Find where the given text appears and provide that cell's center as [x, y] coordinate. 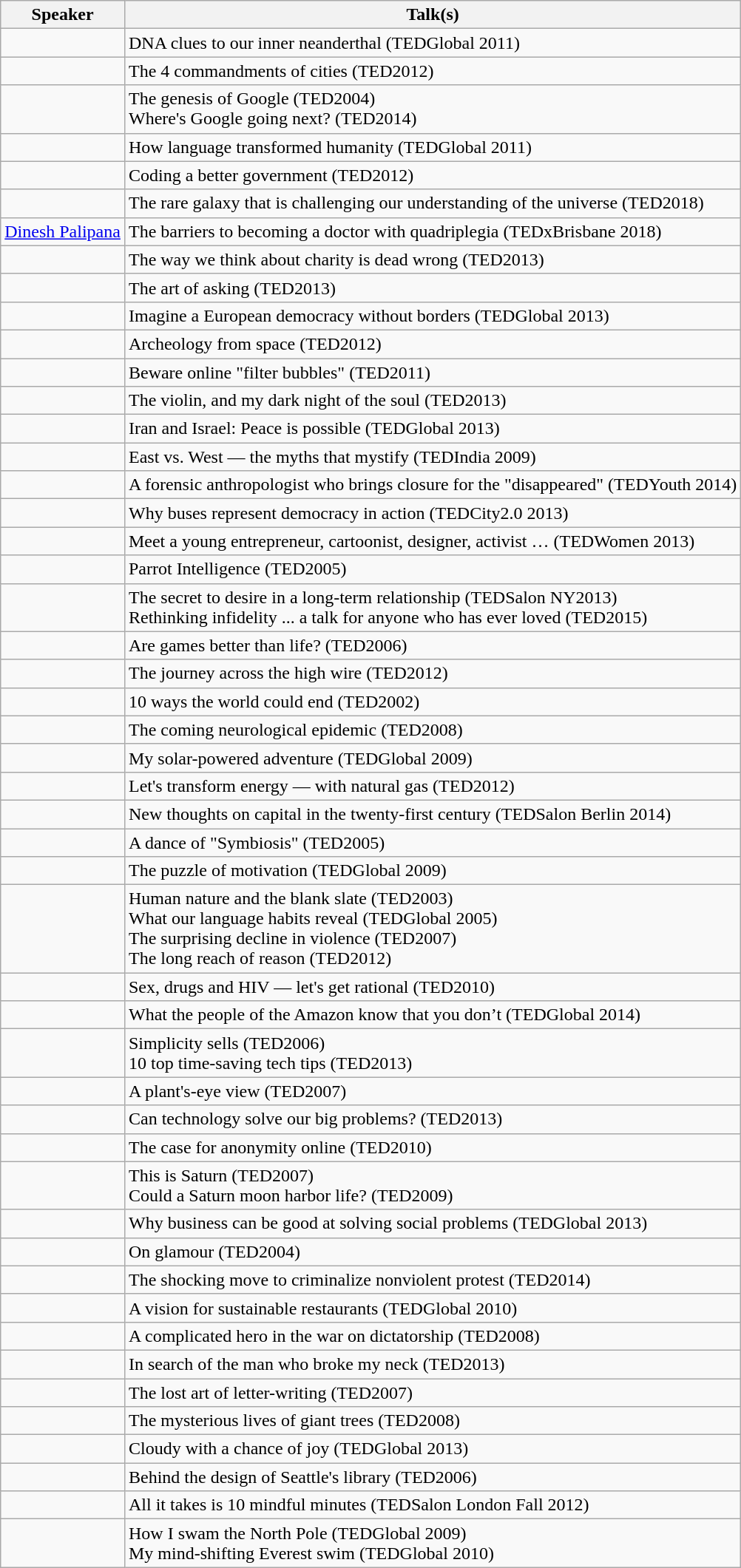
Are games better than life? (TED2006) [432, 645]
The mysterious lives of giant trees (TED2008) [432, 1421]
The journey across the high wire (TED2012) [432, 673]
The coming neurological epidemic (TED2008) [432, 730]
A complicated hero in the war on dictatorship (TED2008) [432, 1336]
Can technology solve our big problems? (TED2013) [432, 1119]
How language transformed humanity (TEDGlobal 2011) [432, 147]
This is Saturn (TED2007) Could a Saturn moon harbor life? (TED2009) [432, 1186]
Imagine a European democracy without borders (TEDGlobal 2013) [432, 316]
What the people of the Amazon know that you don’t (TEDGlobal 2014) [432, 1015]
Coding a better government (TED2012) [432, 175]
A dance of "Symbiosis" (TED2005) [432, 842]
The rare galaxy that is challenging our understanding of the universe (TED2018) [432, 203]
DNA clues to our inner neanderthal (TEDGlobal 2011) [432, 43]
Simplicity sells (TED2006) 10 top time-saving tech tips (TED2013) [432, 1053]
The secret to desire in a long-term relationship (TEDSalon NY2013) Rethinking infidelity ... a talk for anyone who has ever loved (TED2015) [432, 608]
Meet a young entrepreneur, cartoonist, designer, activist … (TEDWomen 2013) [432, 541]
The art of asking (TED2013) [432, 288]
The 4 commandments of cities (TED2012) [432, 71]
10 ways the world could end (TED2002) [432, 702]
Dinesh Palipana [63, 231]
Talk(s) [432, 15]
The case for anonymity online (TED2010) [432, 1147]
Parrot Intelligence (TED2005) [432, 569]
The genesis of Google (TED2004) Where's Google going next? (TED2014) [432, 109]
Let's transform energy — with natural gas (TED2012) [432, 786]
The puzzle of motivation (TEDGlobal 2009) [432, 871]
A plant's-eye view (TED2007) [432, 1091]
Sex, drugs and HIV — let's get rational (TED2010) [432, 987]
East vs. West — the myths that mystify (TEDIndia 2009) [432, 457]
The lost art of letter-writing (TED2007) [432, 1392]
The shocking move to criminalize nonviolent protest (TED2014) [432, 1280]
The way we think about charity is dead wrong (TED2013) [432, 259]
How I swam the North Pole (TEDGlobal 2009) My mind-shifting Everest swim (TEDGlobal 2010) [432, 1544]
A vision for sustainable restaurants (TEDGlobal 2010) [432, 1308]
On glamour (TED2004) [432, 1252]
Why buses represent democracy in action (TEDCity2.0 2013) [432, 513]
Why business can be good at solving social problems (TEDGlobal 2013) [432, 1223]
Beware online "filter bubbles" (TED2011) [432, 372]
All it takes is 10 mindful minutes (TEDSalon London Fall 2012) [432, 1505]
New thoughts on capital in the twenty-first century (TEDSalon Berlin 2014) [432, 814]
Behind the design of Seattle's library (TED2006) [432, 1477]
Iran and Israel: Peace is possible (TEDGlobal 2013) [432, 429]
The violin, and my dark night of the soul (TED2013) [432, 401]
Speaker [63, 15]
In search of the man who broke my neck (TED2013) [432, 1364]
A forensic anthropologist who brings closure for the "disappeared" (TEDYouth 2014) [432, 485]
My solar-powered adventure (TEDGlobal 2009) [432, 758]
Archeology from space (TED2012) [432, 344]
The barriers to becoming a doctor with quadriplegia (TEDxBrisbane 2018) [432, 231]
Cloudy with a chance of joy (TEDGlobal 2013) [432, 1449]
